Provide the [X, Y] coordinate of the cell's center where the given text is located.  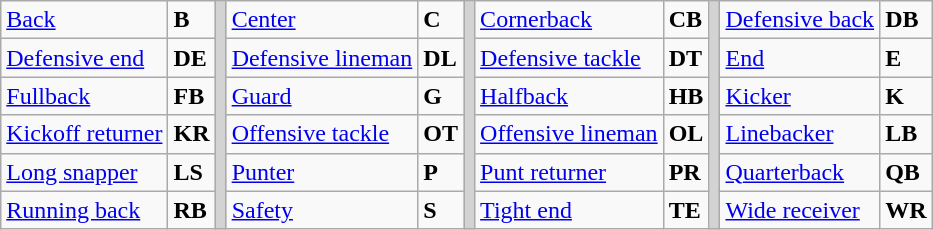
C [441, 20]
End [800, 58]
Defensive back [800, 20]
Linebacker [800, 134]
HB [686, 96]
DT [686, 58]
Kickoff returner [84, 134]
Punt returner [570, 172]
Running back [84, 210]
Punter [322, 172]
Offensive tackle [322, 134]
QB [906, 172]
Halfback [570, 96]
Guard [322, 96]
G [441, 96]
Back [84, 20]
P [441, 172]
Offensive lineman [570, 134]
Quarterback [800, 172]
DB [906, 20]
Safety [322, 210]
Defensive tackle [570, 58]
OT [441, 134]
Defensive end [84, 58]
S [441, 210]
Wide receiver [800, 210]
LB [906, 134]
Center [322, 20]
DL [441, 58]
WR [906, 210]
LS [192, 172]
Long snapper [84, 172]
FB [192, 96]
Kicker [800, 96]
E [906, 58]
PR [686, 172]
CB [686, 20]
Tight end [570, 210]
OL [686, 134]
Defensive lineman [322, 58]
Fullback [84, 96]
Cornerback [570, 20]
TE [686, 210]
KR [192, 134]
K [906, 96]
B [192, 20]
RB [192, 210]
DE [192, 58]
